Extract the (X, Y) coordinate from the center of the cell holding the provided text.  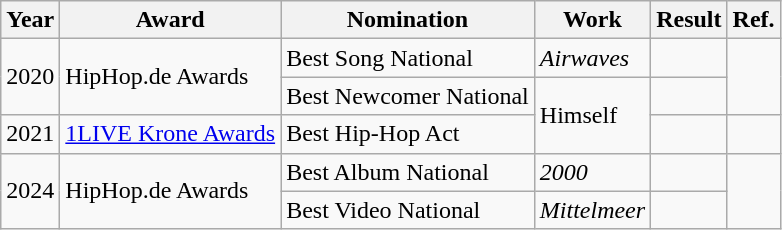
Best Newcomer National (408, 96)
1LIVE Krone Awards (170, 134)
Result (689, 20)
Best Album National (408, 172)
Work (592, 20)
Best Video National (408, 210)
Year (30, 20)
Best Hip-Hop Act (408, 134)
2020 (30, 77)
Award (170, 20)
Ref. (754, 20)
Nomination (408, 20)
Himself (592, 115)
2000 (592, 172)
Mittelmeer (592, 210)
Airwaves (592, 58)
2021 (30, 134)
Best Song National (408, 58)
2024 (30, 191)
